Provide the [x, y] coordinate of the cell's center where the given text is located.  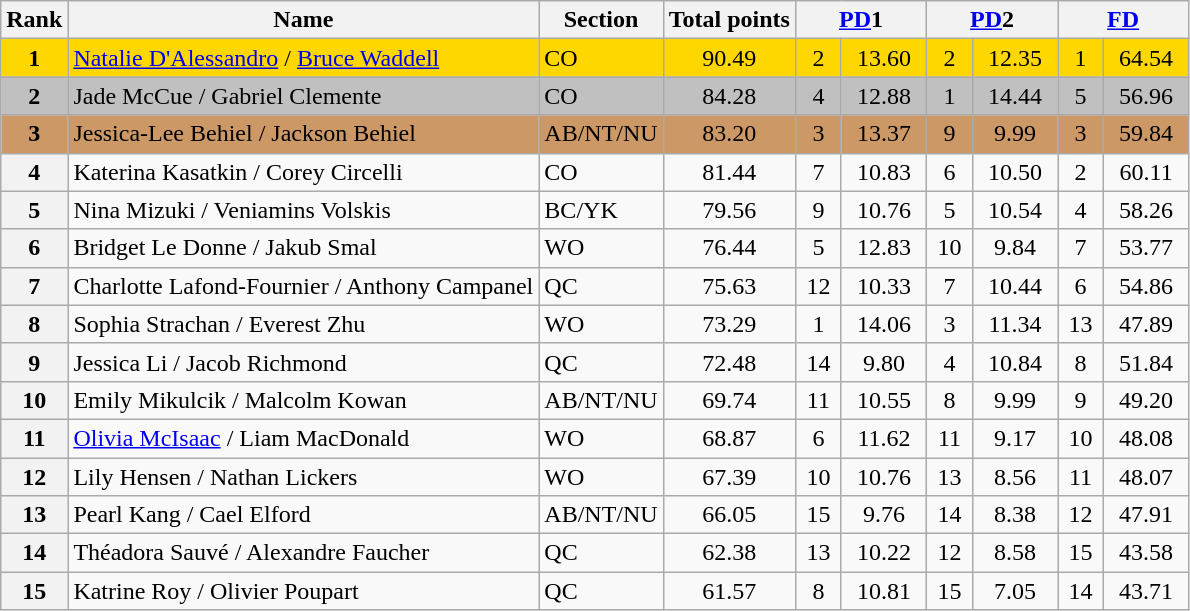
Lily Hensen / Nathan Lickers [304, 477]
64.54 [1146, 58]
12.35 [1014, 58]
9.84 [1014, 248]
Jessica Li / Jacob Richmond [304, 362]
Rank [34, 20]
10.50 [1014, 172]
90.49 [729, 58]
10.55 [884, 400]
72.48 [729, 362]
10.33 [884, 286]
10.84 [1014, 362]
Katerina Kasatkin / Corey Circelli [304, 172]
66.05 [729, 515]
54.86 [1146, 286]
FD [1124, 20]
Olivia McIsaac / Liam MacDonald [304, 438]
11.62 [884, 438]
14.06 [884, 324]
49.20 [1146, 400]
Charlotte Lafond-Fournier / Anthony Campanel [304, 286]
73.29 [729, 324]
10.44 [1014, 286]
61.57 [729, 591]
Sophia Strachan / Everest Zhu [304, 324]
10.22 [884, 553]
8.56 [1014, 477]
10.81 [884, 591]
8.38 [1014, 515]
59.84 [1146, 134]
BC/YK [601, 210]
Katrine Roy / Olivier Poupart [304, 591]
Nina Mizuki / Veniamins Volskis [304, 210]
58.26 [1146, 210]
62.38 [729, 553]
79.56 [729, 210]
9.17 [1014, 438]
14.44 [1014, 96]
Jessica-Lee Behiel / Jackson Behiel [304, 134]
47.89 [1146, 324]
Jade McCue / Gabriel Clemente [304, 96]
67.39 [729, 477]
51.84 [1146, 362]
47.91 [1146, 515]
48.08 [1146, 438]
69.74 [729, 400]
8.58 [1014, 553]
Théadora Sauvé / Alexandre Faucher [304, 553]
83.20 [729, 134]
56.96 [1146, 96]
60.11 [1146, 172]
PD2 [992, 20]
76.44 [729, 248]
7.05 [1014, 591]
81.44 [729, 172]
Section [601, 20]
Name [304, 20]
10.54 [1014, 210]
43.71 [1146, 591]
53.77 [1146, 248]
Total points [729, 20]
13.60 [884, 58]
43.58 [1146, 553]
Emily Mikulcik / Malcolm Kowan [304, 400]
84.28 [729, 96]
10.83 [884, 172]
68.87 [729, 438]
Bridget Le Donne / Jakub Smal [304, 248]
12.88 [884, 96]
Pearl Kang / Cael Elford [304, 515]
PD1 [860, 20]
9.80 [884, 362]
Natalie D'Alessandro / Bruce Waddell [304, 58]
13.37 [884, 134]
12.83 [884, 248]
48.07 [1146, 477]
11.34 [1014, 324]
75.63 [729, 286]
9.76 [884, 515]
